Search for the cell housing the specified text and yield its [x, y] center coordinate. 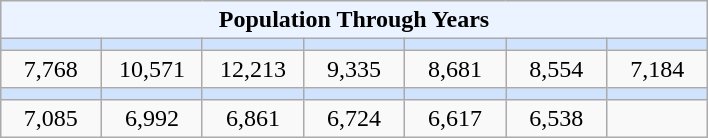
8,554 [556, 69]
9,335 [354, 69]
Population Through Years [354, 20]
6,724 [354, 118]
8,681 [456, 69]
7,085 [50, 118]
7,184 [658, 69]
12,213 [252, 69]
6,617 [456, 118]
7,768 [50, 69]
6,992 [152, 118]
6,538 [556, 118]
6,861 [252, 118]
10,571 [152, 69]
